Detect which cell encompasses the target text, then output its (x, y) center coordinate. 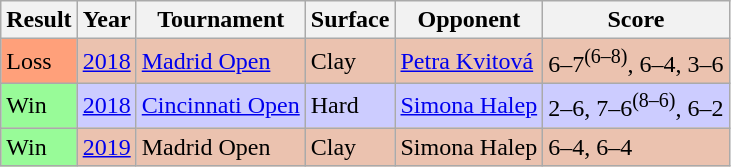
Cincinnati Open (220, 106)
Surface (350, 20)
Loss (39, 62)
Result (39, 20)
2019 (106, 147)
Year (106, 20)
6–7(6–8), 6–4, 3–6 (636, 62)
2–6, 7–6(8–6), 6–2 (636, 106)
Opponent (469, 20)
Hard (350, 106)
Tournament (220, 20)
Score (636, 20)
Petra Kvitová (469, 62)
6–4, 6–4 (636, 147)
